Find where the given text appears and provide that cell's center as [X, Y] coordinate. 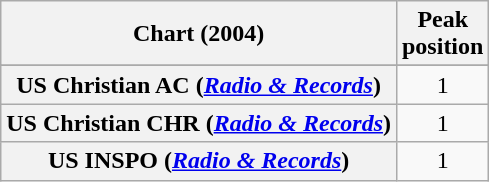
Chart (2004) [199, 34]
US INSPO (Radio & Records) [199, 161]
US Christian CHR (Radio & Records) [199, 123]
Peakposition [442, 34]
US Christian AC (Radio & Records) [199, 85]
